Capture the cell that displays the provided text and extract its [X, Y] central coordinate. 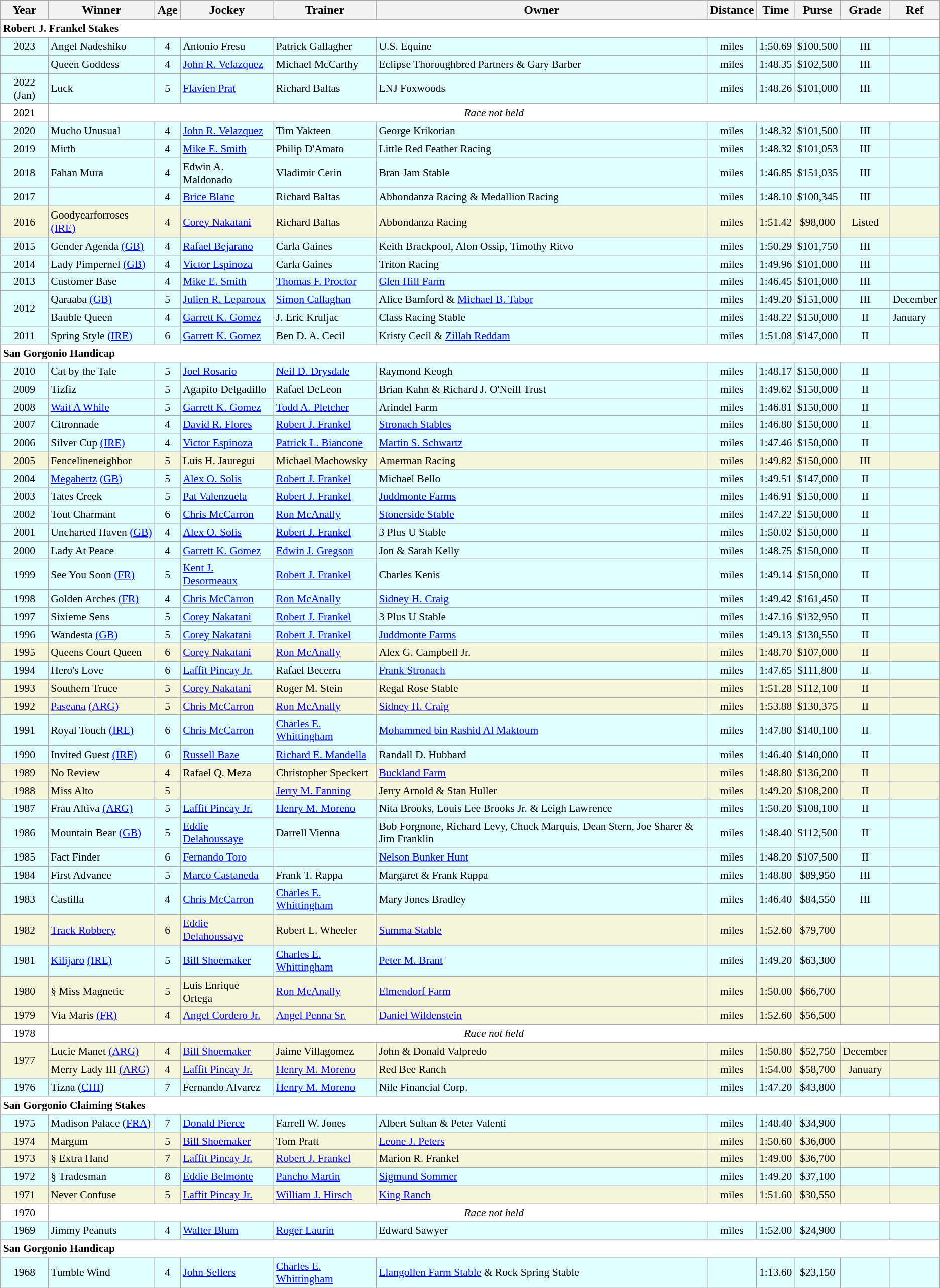
1968 [24, 1273]
Queens Court Queen [101, 653]
Roger M. Stein [325, 688]
1:48.26 [775, 88]
Edwin A. Maldonado [227, 173]
Mohammed bin Rashid Al Maktoum [541, 730]
1:46.45 [775, 282]
8 [168, 1176]
$130,550 [817, 634]
2018 [24, 173]
Rafael Becerra [325, 670]
Red Bee Ranch [541, 1069]
Tout Charmant [101, 514]
Wait A While [101, 407]
Owner [541, 10]
2010 [24, 371]
Jockey [227, 10]
Mary Jones Bradley [541, 899]
$30,550 [817, 1195]
Jerry Arnold & Stan Huller [541, 791]
Jimmy Peanuts [101, 1230]
1:49.82 [775, 461]
Leone J. Peters [541, 1141]
1985 [24, 857]
2023 [24, 46]
Luck [101, 88]
1986 [24, 833]
$107,500 [817, 857]
1:48.22 [775, 317]
1:50.02 [775, 532]
Neil D. Drysdale [325, 371]
$100,500 [817, 46]
$34,900 [817, 1123]
Todd A. Pletcher [325, 407]
1970 [24, 1213]
Agapito Delgadillo [227, 389]
2017 [24, 197]
$107,000 [817, 653]
$132,950 [817, 617]
Lady Pimpernel (GB) [101, 264]
1:47.20 [775, 1087]
$66,700 [817, 992]
Jaime Villagomez [325, 1051]
Triton Racing [541, 264]
Fencelineneighbor [101, 461]
Rafael DeLeon [325, 389]
$101,500 [817, 131]
$151,035 [817, 173]
Richard E. Mandella [325, 755]
Invited Guest (IRE) [101, 755]
Tom Pratt [325, 1141]
Luis H. Jauregui [227, 461]
1:48.35 [775, 64]
Eddie Belmonte [227, 1176]
2002 [24, 514]
David R. Flores [227, 425]
Customer Base [101, 282]
Jon & Sarah Kelly [541, 550]
Winner [101, 10]
2007 [24, 425]
Golden Arches (FR) [101, 599]
Royal Touch (IRE) [101, 730]
1:47.65 [775, 670]
$24,900 [817, 1230]
$151,000 [817, 299]
Frank Stronach [541, 670]
Julien R. Leparoux [227, 299]
2001 [24, 532]
J. Eric Kruljac [325, 317]
Brian Kahn & Richard J. O'Neill Trust [541, 389]
Eclipse Thoroughbred Partners & Gary Barber [541, 64]
Goodyearforroses (IRE) [101, 221]
John & Donald Valpredo [541, 1051]
Time [775, 10]
Merry Lady III (ARG) [101, 1069]
1:47.22 [775, 514]
Madison Palace (FRA) [101, 1123]
1:50.60 [775, 1141]
Fernando Toro [227, 857]
Fahan Mura [101, 173]
Mucho Unusual [101, 131]
Amerman Racing [541, 461]
$108,100 [817, 808]
Margaret & Frank Rappa [541, 875]
Hero's Love [101, 670]
Daniel Wildenstein [541, 1016]
$101,053 [817, 149]
Purse [817, 10]
Bob Forgnone, Richard Levy, Chuck Marquis, Dean Stern, Joe Sharer & Jim Franklin [541, 833]
1:50.69 [775, 46]
2005 [24, 461]
2015 [24, 246]
1:48.20 [775, 857]
Kristy Cecil & Zillah Reddam [541, 336]
Gender Agenda (GB) [101, 246]
$58,700 [817, 1069]
Stronach Stables [541, 425]
1976 [24, 1087]
$43,800 [817, 1087]
Glen Hill Farm [541, 282]
1:54.00 [775, 1069]
1992 [24, 706]
$100,345 [817, 197]
1969 [24, 1230]
Mirth [101, 149]
Little Red Feather Racing [541, 149]
Llangollen Farm Stable & Rock Spring Stable [541, 1273]
San Gorgonio Claiming Stakes [470, 1105]
See You Soon (FR) [101, 575]
Angel Cordero Jr. [227, 1016]
Nelson Bunker Hunt [541, 857]
1982 [24, 929]
Donald Pierce [227, 1123]
Age [168, 10]
1:48.17 [775, 371]
1:51.28 [775, 688]
1:52.00 [775, 1230]
Qaraaba (GB) [101, 299]
2014 [24, 264]
Trainer [325, 10]
Randall D. Hubbard [541, 755]
1973 [24, 1159]
Margum [101, 1141]
1:50.00 [775, 992]
George Krikorian [541, 131]
2008 [24, 407]
1:48.10 [775, 197]
Tumble Wind [101, 1273]
Jerry M. Fanning [325, 791]
Angel Penna Sr. [325, 1016]
Citronnade [101, 425]
Bauble Queen [101, 317]
$23,150 [817, 1273]
1:49.14 [775, 575]
$79,700 [817, 929]
1999 [24, 575]
$102,500 [817, 64]
Martin S. Schwartz [541, 443]
2011 [24, 336]
1997 [24, 617]
Luis Enrique Ortega [227, 992]
Christopher Speckert [325, 773]
Antonio Fresu [227, 46]
2020 [24, 131]
Patrick L. Biancone [325, 443]
Marco Castaneda [227, 875]
1:13.60 [775, 1273]
1:46.91 [775, 496]
1974 [24, 1141]
Michael Machowsky [325, 461]
2006 [24, 443]
Darrell Vienna [325, 833]
Albert Sultan & Peter Valenti [541, 1123]
$108,200 [817, 791]
2003 [24, 496]
Via Maris (FR) [101, 1016]
2022 (Jan) [24, 88]
Sigmund Sommer [541, 1176]
Listed [866, 221]
2004 [24, 479]
Lucie Manet (ARG) [101, 1051]
Mountain Bear (GB) [101, 833]
1983 [24, 899]
Nita Brooks, Louis Lee Brooks Jr. & Leigh Lawrence [541, 808]
Marion R. Frankel [541, 1159]
$84,550 [817, 899]
1:49.42 [775, 599]
1979 [24, 1016]
Lady At Peace [101, 550]
1993 [24, 688]
Brice Blanc [227, 197]
1994 [24, 670]
Fernando Alvarez [227, 1087]
Silver Cup (IRE) [101, 443]
1:51.08 [775, 336]
2021 [24, 113]
Alex G. Campbell Jr. [541, 653]
Miss Alto [101, 791]
Sixieme Sens [101, 617]
Rafael Q. Meza [227, 773]
$36,000 [817, 1141]
$56,500 [817, 1016]
Cat by the Tale [101, 371]
1987 [24, 808]
$36,700 [817, 1159]
Charles Kenis [541, 575]
Rafael Bejarano [227, 246]
Patrick Gallagher [325, 46]
Arindel Farm [541, 407]
Philip D'Amato [325, 149]
1:46.80 [775, 425]
$101,750 [817, 246]
Simon Callaghan [325, 299]
King Ranch [541, 1195]
Kilijaro (IRE) [101, 960]
Michael Bello [541, 479]
2009 [24, 389]
Distance [732, 10]
U.S. Equine [541, 46]
Raymond Keogh [541, 371]
1:48.70 [775, 653]
First Advance [101, 875]
1971 [24, 1195]
Tates Creek [101, 496]
Fact Finder [101, 857]
1:49.00 [775, 1159]
Ben D. A. Cecil [325, 336]
$89,950 [817, 875]
$136,200 [817, 773]
$63,300 [817, 960]
1989 [24, 773]
Tizfiz [101, 389]
1:51.60 [775, 1195]
1:46.81 [775, 407]
1995 [24, 653]
Abbondanza Racing [541, 221]
§ Tradesman [101, 1176]
Never Confuse [101, 1195]
Peter M. Brant [541, 960]
Bran Jam Stable [541, 173]
Tim Yakteen [325, 131]
1:49.51 [775, 479]
No Review [101, 773]
Robert L. Wheeler [325, 929]
1980 [24, 992]
$140,100 [817, 730]
Elmendorf Farm [541, 992]
Angel Nadeshiko [101, 46]
2000 [24, 550]
$140,000 [817, 755]
1975 [24, 1123]
1984 [24, 875]
2013 [24, 282]
Frank T. Rappa [325, 875]
1990 [24, 755]
Michael McCarthy [325, 64]
Russell Baze [227, 755]
William J. Hirsch [325, 1195]
1:47.16 [775, 617]
§ Miss Magnetic [101, 992]
1:47.46 [775, 443]
$111,800 [817, 670]
Castilla [101, 899]
1996 [24, 634]
Flavien Prat [227, 88]
Year [24, 10]
Track Robbery [101, 929]
$112,500 [817, 833]
1998 [24, 599]
Spring Style (IRE) [101, 336]
1:47.80 [775, 730]
1977 [24, 1060]
1:49.13 [775, 634]
Summa Stable [541, 929]
1:49.62 [775, 389]
Tizna (CHI) [101, 1087]
Roger Laurin [325, 1230]
1:46.85 [775, 173]
Vladimir Cerin [325, 173]
Queen Goddess [101, 64]
Robert J. Frankel Stakes [470, 29]
Buckland Farm [541, 773]
1:53.88 [775, 706]
Nile Financial Corp. [541, 1087]
Uncharted Haven (GB) [101, 532]
1:50.80 [775, 1051]
1972 [24, 1176]
$112,100 [817, 688]
$37,100 [817, 1176]
Ref [915, 10]
Kent J. Desormeaux [227, 575]
1988 [24, 791]
Farrell W. Jones [325, 1123]
Paseana (ARG) [101, 706]
$130,375 [817, 706]
Edward Sawyer [541, 1230]
1:48.75 [775, 550]
1:50.20 [775, 808]
§ Extra Hand [101, 1159]
Frau Altiva (ARG) [101, 808]
1981 [24, 960]
Wandesta (GB) [101, 634]
1:50.29 [775, 246]
Megahertz (GB) [101, 479]
1:49.96 [775, 264]
1:51.42 [775, 221]
Pancho Martin [325, 1176]
Alice Bamford & Michael B. Tabor [541, 299]
LNJ Foxwoods [541, 88]
Joel Rosario [227, 371]
Keith Brackpool, Alon Ossip, Timothy Ritvo [541, 246]
$52,750 [817, 1051]
2012 [24, 308]
1978 [24, 1033]
Stonerside Stable [541, 514]
Southern Truce [101, 688]
Grade [866, 10]
Regal Rose Stable [541, 688]
2019 [24, 149]
Class Racing Stable [541, 317]
John Sellers [227, 1273]
$98,000 [817, 221]
1991 [24, 730]
2016 [24, 221]
Abbondanza Racing & Medallion Racing [541, 197]
Walter Blum [227, 1230]
Edwin J. Gregson [325, 550]
$161,450 [817, 599]
Pat Valenzuela [227, 496]
Thomas F. Proctor [325, 282]
